Detect which cell encompasses the target text, then output its [X, Y] center coordinate. 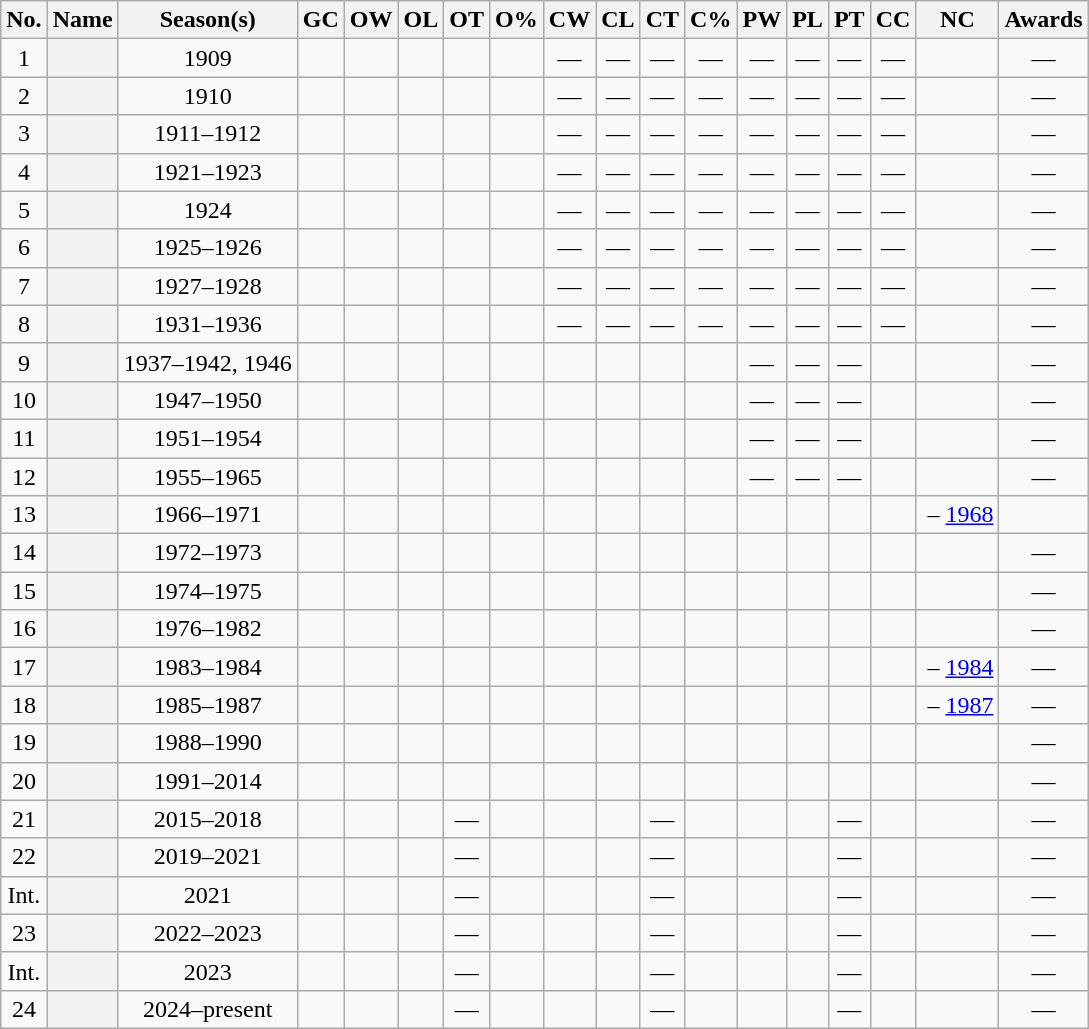
1909 [208, 58]
4 [24, 172]
2022–2023 [208, 933]
2019–2021 [208, 857]
18 [24, 705]
NC [958, 20]
1985–1987 [208, 705]
6 [24, 248]
10 [24, 400]
13 [24, 515]
No. [24, 20]
1937–1942, 1946 [208, 362]
1925–1926 [208, 248]
2023 [208, 971]
O% [517, 20]
14 [24, 553]
22 [24, 857]
24 [24, 1009]
PW [762, 20]
GC [320, 20]
12 [24, 477]
1 [24, 58]
1927–1928 [208, 286]
Awards [1044, 20]
OT [467, 20]
Name [82, 20]
23 [24, 933]
Season(s) [208, 20]
5 [24, 210]
2021 [208, 895]
11 [24, 438]
19 [24, 743]
CT [662, 20]
1991–2014 [208, 781]
CW [569, 20]
1931–1936 [208, 324]
CL [618, 20]
1976–1982 [208, 629]
2024–present [208, 1009]
1924 [208, 210]
PL [808, 20]
2 [24, 96]
PT [849, 20]
C% [711, 20]
OW [371, 20]
8 [24, 324]
17 [24, 667]
1983–1984 [208, 667]
1947–1950 [208, 400]
1966–1971 [208, 515]
20 [24, 781]
2015–2018 [208, 819]
– 1968 [958, 515]
1972–1973 [208, 553]
CC [893, 20]
15 [24, 591]
1988–1990 [208, 743]
1910 [208, 96]
1921–1923 [208, 172]
1951–1954 [208, 438]
9 [24, 362]
7 [24, 286]
16 [24, 629]
3 [24, 134]
– 1987 [958, 705]
1974–1975 [208, 591]
– 1984 [958, 667]
1911–1912 [208, 134]
1955–1965 [208, 477]
21 [24, 819]
OL [421, 20]
